Find where the given text appears and provide that cell's center as [x, y] coordinate. 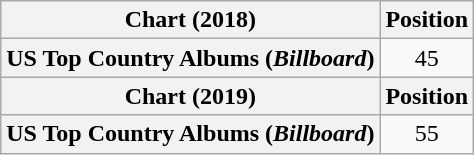
Chart (2018) [190, 20]
45 [427, 58]
55 [427, 134]
Chart (2019) [190, 96]
